Locate the cell with the specified text and output its [x, y] center coordinate. 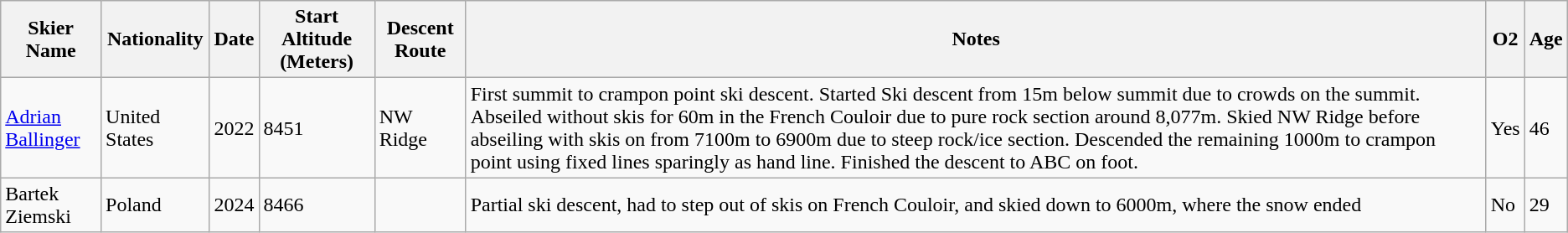
29 [1546, 205]
Skier Name [51, 39]
United States [156, 127]
Yes [1505, 127]
Bartek Ziemski [51, 205]
8466 [317, 205]
Poland [156, 205]
8451 [317, 127]
Date [235, 39]
2022 [235, 127]
Notes [976, 39]
Age [1546, 39]
Start Altitude (Meters) [317, 39]
2024 [235, 205]
Nationality [156, 39]
Adrian Ballinger [51, 127]
Partial ski descent, had to step out of skis on French Couloir, and skied down to 6000m, where the snow ended [976, 205]
Descent Route [420, 39]
No [1505, 205]
NW Ridge [420, 127]
46 [1546, 127]
O2 [1505, 39]
